Return [X, Y] of the center of cell containing provided text 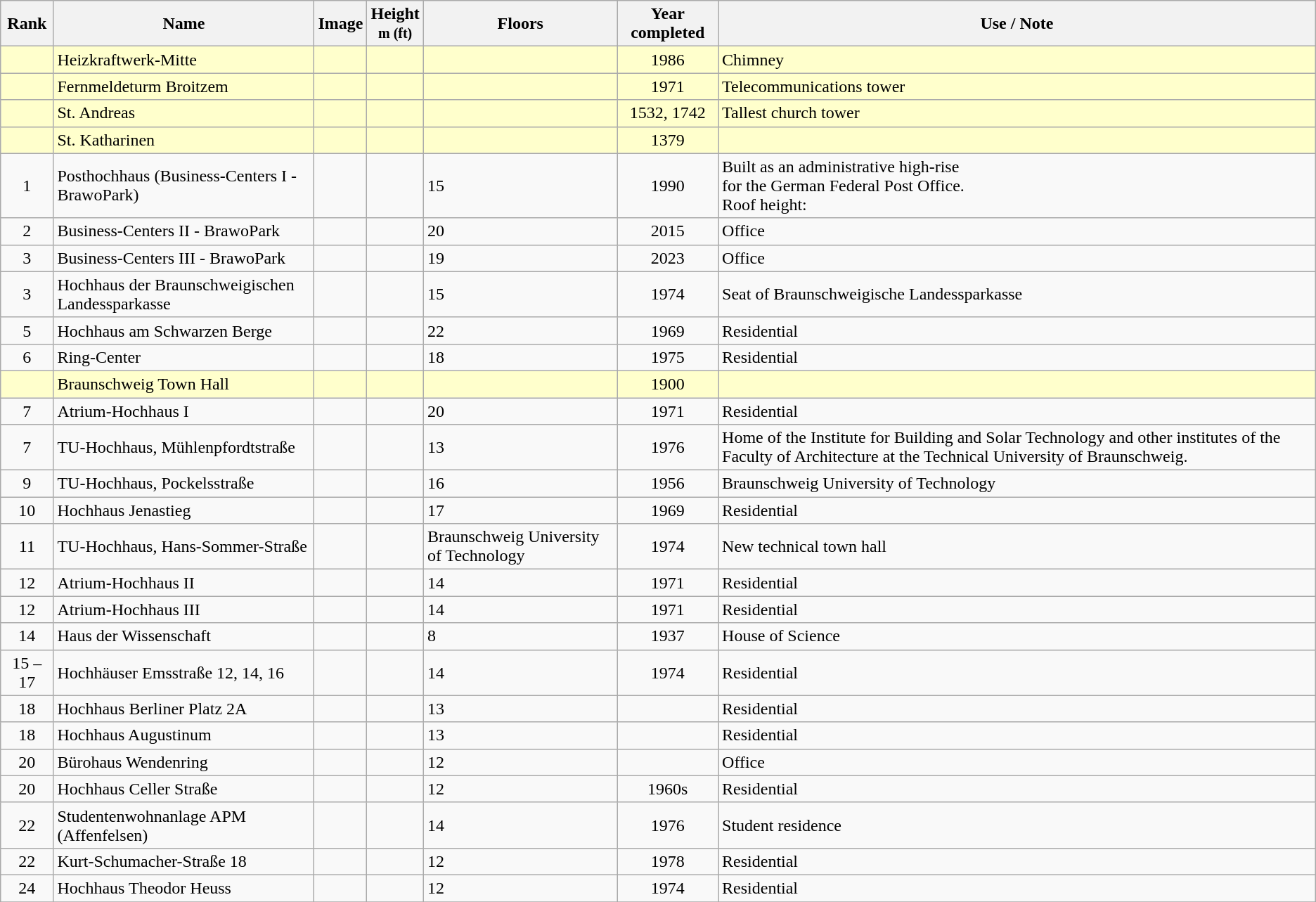
Braunschweig Town Hall [184, 384]
1937 [668, 636]
Hochhaus der Braunschweigischen Landessparkasse [184, 294]
Telecommunications tower [1017, 86]
Hochhaus Theodor Heuss [184, 888]
Chimney [1017, 60]
1990 [668, 186]
1986 [668, 60]
5 [27, 330]
1 [27, 186]
24 [27, 888]
1975 [668, 357]
15 – 17 [27, 672]
Heizkraftwerk-Mitte [184, 60]
11 [27, 547]
2 [27, 231]
Built as an administrative high-rise for the German Federal Post Office. Roof height: [1017, 186]
Haus der Wissenschaft [184, 636]
TU-Hochhaus, Mühlenpfordtstraße [184, 447]
Hochhäuser Emsstraße 12, 14, 16 [184, 672]
Hochhaus am Schwarzen Berge [184, 330]
Seat of Braunschweigische Landessparkasse [1017, 294]
Floors [520, 24]
Image [340, 24]
House of Science [1017, 636]
1978 [668, 861]
Hochhaus Augustinum [184, 735]
9 [27, 484]
Business-Centers III - BrawoPark [184, 258]
St. Katharinen [184, 140]
6 [27, 357]
St. Andreas [184, 113]
Kurt-Schumacher-Straße 18 [184, 861]
1956 [668, 484]
Atrium-Hochhaus I [184, 411]
TU-Hochhaus, Pockelsstraße [184, 484]
Bürohaus Wendenring [184, 762]
Hochhaus Jenastieg [184, 510]
Name [184, 24]
Atrium-Hochhaus III [184, 610]
Studentenwohnanlage APM (Affenfelsen) [184, 825]
Posthochhaus (Business-Centers I - BrawoPark) [184, 186]
10 [27, 510]
Rank [27, 24]
2015 [668, 231]
Year completed [668, 24]
19 [520, 258]
8 [520, 636]
Ring-Center [184, 357]
Student residence [1017, 825]
TU-Hochhaus, Hans-Sommer-Straße [184, 547]
Tallest church tower [1017, 113]
Use / Note [1017, 24]
1532, 1742 [668, 113]
Atrium-Hochhaus II [184, 583]
2023 [668, 258]
Fernmeldeturm Broitzem [184, 86]
Business-Centers II - BrawoPark [184, 231]
Hochhaus Berliner Platz 2A [184, 709]
17 [520, 510]
1379 [668, 140]
Heightm (ft) [395, 24]
1900 [668, 384]
1960s [668, 789]
New technical town hall [1017, 547]
16 [520, 484]
Hochhaus Celler Straße [184, 789]
